Pinpoint the cell where the given text exists, returning its [X, Y] midpoint coordinate. 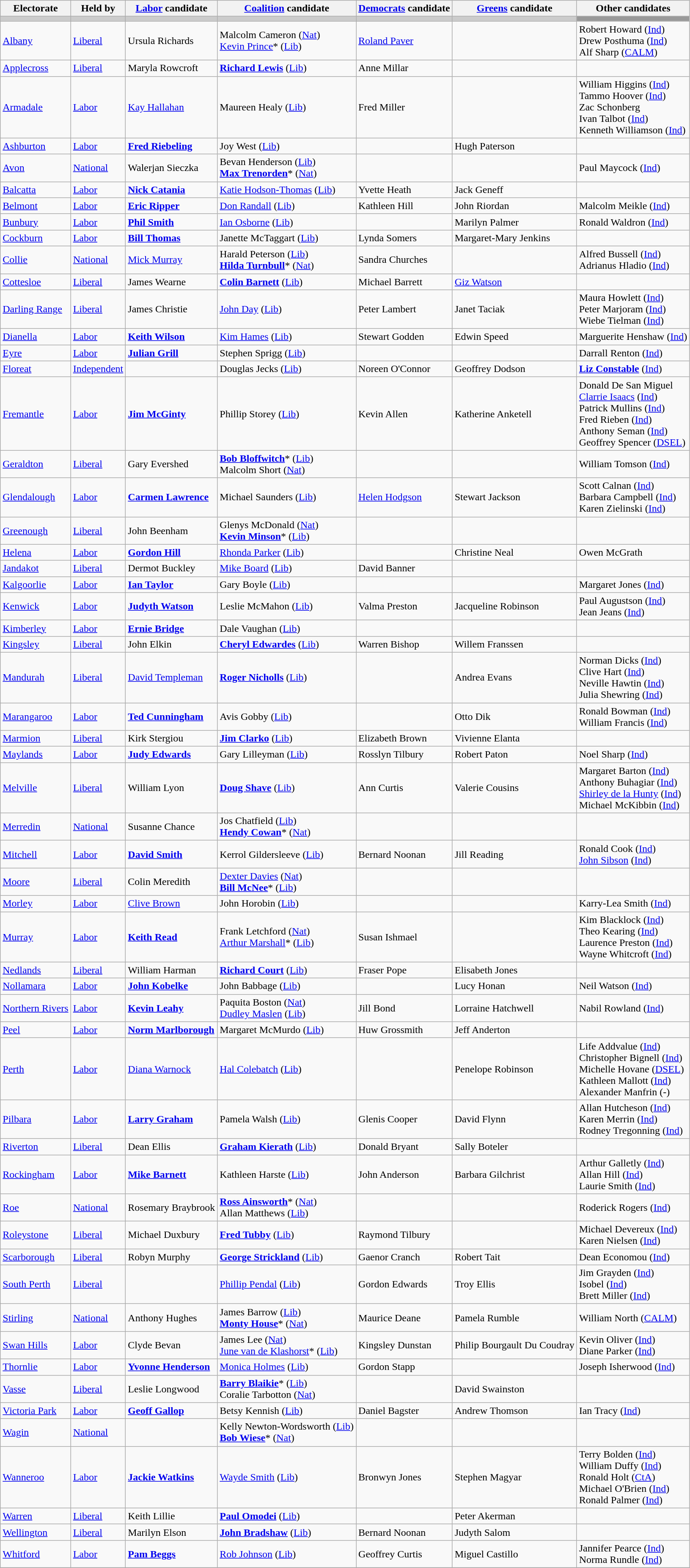
Andrew Thomson [514, 1411]
Anne Millar [404, 68]
Bob Bloffwitch* (Lib) Malcolm Short (Nat) [287, 464]
Sandra Churches [404, 260]
Stephen Magyar [514, 1477]
Mitchell [36, 854]
Robert Tait [514, 1257]
Margaret Jones (Ind) [633, 584]
Stirling [36, 1318]
Geoffrey Curtis [404, 1554]
Susanne Chance [172, 827]
Christine Neal [514, 552]
Robyn Murphy [172, 1257]
Jandakot [36, 568]
William North (CALM) [633, 1318]
Paul Augustson (Ind) Jean Jeans (Ind) [633, 606]
Diana Warnock [172, 1069]
Kingsley Dunstan [404, 1345]
Avis Gobby (Lib) [287, 716]
Darling Range [36, 309]
Roleystone [36, 1235]
Fred Tubby (Lib) [287, 1235]
Jim McGinty [172, 414]
Liz Constable (Ind) [633, 369]
Thornlie [36, 1367]
Clive Brown [172, 904]
Michael Duxbury [172, 1235]
Norm Marlborough [172, 1030]
Greens candidate [514, 8]
Lynda Somers [404, 238]
David Flynn [514, 1119]
Paul Omodei (Lib) [287, 1516]
David Swainston [514, 1389]
Michael Devereux (Ind) Karen Nielsen (Ind) [633, 1235]
Marilyn Palmer [514, 222]
Susan Ishmael [404, 937]
Margaret McMurdo (Lib) [287, 1030]
John Horobin (Lib) [287, 904]
Collie [36, 260]
Floreat [36, 369]
Albany [36, 41]
Peter Akerman [514, 1516]
Merredin [36, 827]
Fred Riebeling [172, 146]
James Lee (Nat) June van de Klashorst* (Lib) [287, 1345]
Doug Shave (Lib) [287, 788]
Lucy Honan [514, 986]
Glenys McDonald (Nat) Kevin Minson* (Lib) [287, 531]
Kirk Stergiou [172, 739]
Gary Boyle (Lib) [287, 584]
Applecross [36, 68]
William Harman [172, 970]
Philip Bourgault Du Coudray [514, 1345]
Victoria Park [36, 1411]
Swan Hills [36, 1345]
Graham Kierath (Lib) [287, 1146]
Noreen O'Connor [404, 369]
Belmont [36, 206]
Life Addvalue (Ind) Christopher Bignell (Ind) Michelle Hovane (DSEL) Kathleen Mallott (Ind) Alexander Manfrin (-) [633, 1069]
Bevan Henderson (Lib) Max Trenorden* (Nat) [287, 168]
Fremantle [36, 414]
Janette McTaggart (Lib) [287, 238]
Stewart Godden [404, 337]
Alfred Bussell (Ind) Adrianus Hladio (Ind) [633, 260]
Bunbury [36, 222]
Kingsley [36, 644]
Ian Taylor [172, 584]
Ann Curtis [404, 788]
Ian Tracy (Ind) [633, 1411]
Phillip Storey (Lib) [287, 414]
Jeff Anderton [514, 1030]
Betsy Kennish (Lib) [287, 1411]
Valerie Cousins [514, 788]
Valma Preston [404, 606]
Dexter Davies (Nat) Bill McNee* (Lib) [287, 882]
Other candidates [633, 8]
Ursula Richards [172, 41]
Paul Maycock (Ind) [633, 168]
Roderick Rogers (Ind) [633, 1208]
Kevin Leahy [172, 1008]
William Higgins (Ind) Tammo Hoover (Ind) Zac Schonberg Ivan Talbot (Ind) Kenneth Williamson (Ind) [633, 107]
Pamela Rumble [514, 1318]
Maurice Deane [404, 1318]
Jacqueline Robinson [514, 606]
Rockingham [36, 1174]
Katherine Anketell [514, 414]
John Riordan [514, 206]
Kenwick [36, 606]
Colin Meredith [172, 882]
Balcatta [36, 190]
Owen McGrath [633, 552]
Judyth Watson [172, 606]
Nedlands [36, 970]
Terry Bolden (Ind) William Duffy (Ind) Ronald Holt (CtA) Michael O'Brien (Ind) Ronald Palmer (Ind) [633, 1477]
Darrall Renton (Ind) [633, 353]
Marilyn Elson [172, 1532]
Gordon Hill [172, 552]
Leslie McMahon (Lib) [287, 606]
Northern Rivers [36, 1008]
Jim Grayden (Ind) Isobel (Ind) Brett Miller (Ind) [633, 1284]
Dermot Buckley [172, 568]
Vasse [36, 1389]
John Bradshaw (Lib) [287, 1532]
Jim Clarko (Lib) [287, 739]
Walerjan Sieczka [172, 168]
Gary Evershed [172, 464]
Labor candidate [172, 8]
Larry Graham [172, 1119]
Maylands [36, 755]
Hugh Paterson [514, 146]
Nick Catania [172, 190]
Dianella [36, 337]
Ronald Waldron (Ind) [633, 222]
Jannifer Pearce (Ind) Norma Rundle (Ind) [633, 1554]
Daniel Bagster [404, 1411]
John Day (Lib) [287, 309]
Monica Holmes (Lib) [287, 1367]
Anthony Hughes [172, 1318]
Donald De San Miguel Clarrie Isaacs (Ind) Patrick Mullins (Ind) Fred Rieben (Ind) Anthony Seman (Ind) Geoffrey Spencer (DSEL) [633, 414]
Glendalough [36, 497]
Maura Howlett (Ind) Peter Marjoram (Ind) Wiebe Tielman (Ind) [633, 309]
Malcolm Meikle (Ind) [633, 206]
Mike Barnett [172, 1174]
Rosslyn Tilbury [404, 755]
Marmion [36, 739]
Miguel Castillo [514, 1554]
John Anderson [404, 1174]
Elizabeth Brown [404, 739]
Wellington [36, 1532]
Warren Bishop [404, 644]
Warren [36, 1516]
James Wearne [172, 281]
Roland Paver [404, 41]
Ross Ainsworth* (Nat) Allan Matthews (Lib) [287, 1208]
Keith Lillie [172, 1516]
Frank Letchford (Nat) Arthur Marshall* (Lib) [287, 937]
Penelope Robinson [514, 1069]
Peter Lambert [404, 309]
Perth [36, 1069]
Keith Read [172, 937]
Lorraine Hatchwell [514, 1008]
Judy Edwards [172, 755]
Noel Sharp (Ind) [633, 755]
Cottesloe [36, 281]
Pam Beggs [172, 1554]
Giz Watson [514, 281]
Marangaroo [36, 716]
Electorate [36, 8]
Ashburton [36, 146]
Marguerite Henshaw (Ind) [633, 337]
Wanneroo [36, 1477]
Jill Reading [514, 854]
Kathleen Harste (Lib) [287, 1174]
David Smith [172, 854]
Rhonda Parker (Lib) [287, 552]
Moore [36, 882]
Jackie Watkins [172, 1477]
Don Randall (Lib) [287, 206]
South Perth [36, 1284]
Kevin Oliver (Ind) Diane Parker (Ind) [633, 1345]
Arthur Galletly (Ind) Allan Hill (Ind) Laurie Smith (Ind) [633, 1174]
Nollamara [36, 986]
Vivienne Elanta [514, 739]
Geoff Gallop [172, 1411]
Dale Vaughan (Lib) [287, 628]
Coalition candidate [287, 8]
Yvette Heath [404, 190]
Michael Barrett [404, 281]
John Beenham [172, 531]
Gaenor Cranch [404, 1257]
William Tomson (Ind) [633, 464]
Phillip Pendal (Lib) [287, 1284]
Scarborough [36, 1257]
Robert Paton [514, 755]
Richard Lewis (Lib) [287, 68]
Wagin [36, 1432]
Melville [36, 788]
Neil Watson (Ind) [633, 986]
Helen Hodgson [404, 497]
Katie Hodson-Thomas (Lib) [287, 190]
Malcolm Cameron (Nat) Kevin Prince* (Lib) [287, 41]
Edwin Speed [514, 337]
Dean Ellis [172, 1146]
David Templeman [172, 677]
Cheryl Edwardes (Lib) [287, 644]
Paquita Boston (Nat) Dudley Maslen (Lib) [287, 1008]
Hal Colebatch (Lib) [287, 1069]
Helena [36, 552]
Bronwyn Jones [404, 1477]
Yvonne Henderson [172, 1367]
Ernie Bridge [172, 628]
Greenough [36, 531]
Eric Ripper [172, 206]
Armadale [36, 107]
Riverton [36, 1146]
Michael Saunders (Lib) [287, 497]
Gary Lilleyman (Lib) [287, 755]
Independent [98, 369]
Geoffrey Dodson [514, 369]
Margaret Barton (Ind) Anthony Buhagiar (Ind) Shirley de la Hunty (Ind) Michael McKibbin (Ind) [633, 788]
Cockburn [36, 238]
Eyre [36, 353]
Troy Ellis [514, 1284]
Carmen Lawrence [172, 497]
Rob Johnson (Lib) [287, 1554]
William Lyon [172, 788]
Joseph Isherwood (Ind) [633, 1367]
Norman Dicks (Ind) Clive Hart (Ind) Neville Hawtin (Ind) Julia Shewring (Ind) [633, 677]
Kathleen Hill [404, 206]
Mandurah [36, 677]
Jill Bond [404, 1008]
John Babbage (Lib) [287, 986]
Raymond Tilbury [404, 1235]
Maryla Rowcroft [172, 68]
Rosemary Braybrook [172, 1208]
Gordon Edwards [404, 1284]
Julian Grill [172, 353]
Roger Nicholls (Lib) [287, 677]
Dean Economou (Ind) [633, 1257]
Richard Court (Lib) [287, 970]
John Kobelke [172, 986]
Douglas Jecks (Lib) [287, 369]
Kim Hames (Lib) [287, 337]
Kerrol Gildersleeve (Lib) [287, 854]
Ian Osborne (Lib) [287, 222]
Jack Geneff [514, 190]
John Elkin [172, 644]
Morley [36, 904]
David Banner [404, 568]
Maureen Healy (Lib) [287, 107]
Nabil Rowland (Ind) [633, 1008]
Kevin Allen [404, 414]
Whitford [36, 1554]
Scott Calnan (Ind) Barbara Campbell (Ind) Karen Zielinski (Ind) [633, 497]
Andrea Evans [514, 677]
Kimberley [36, 628]
Avon [36, 168]
Murray [36, 937]
Stephen Sprigg (Lib) [287, 353]
Bill Thomas [172, 238]
Joy West (Lib) [287, 146]
Roe [36, 1208]
Mike Board (Lib) [287, 568]
Margaret-Mary Jenkins [514, 238]
Ronald Bowman (Ind) William Francis (Ind) [633, 716]
Ronald Cook (Ind) John Sibson (Ind) [633, 854]
Sally Boteler [514, 1146]
Geraldton [36, 464]
Kelly Newton-Wordsworth (Lib) Bob Wiese* (Nat) [287, 1432]
Keith Wilson [172, 337]
Ted Cunningham [172, 716]
Clyde Bevan [172, 1345]
Otto Dik [514, 716]
Donald Bryant [404, 1146]
Barbara Gilchrist [514, 1174]
Allan Hutcheson (Ind) Karen Merrin (Ind) Rodney Tregonning (Ind) [633, 1119]
Held by [98, 8]
Kay Hallahan [172, 107]
Phil Smith [172, 222]
Leslie Longwood [172, 1389]
Wayde Smith (Lib) [287, 1477]
Kim Blacklock (Ind) Theo Kearing (Ind) Laurence Preston (Ind) Wayne Whitcroft (Ind) [633, 937]
Elisabeth Jones [514, 970]
James Christie [172, 309]
Democrats candidate [404, 8]
Karry-Lea Smith (Ind) [633, 904]
Willem Franssen [514, 644]
Colin Barnett (Lib) [287, 281]
Mick Murray [172, 260]
George Strickland (Lib) [287, 1257]
James Barrow (Lib) Monty House* (Nat) [287, 1318]
Glenis Cooper [404, 1119]
Harald Peterson (Lib) Hilda Turnbull* (Nat) [287, 260]
Peel [36, 1030]
Kalgoorlie [36, 584]
Robert Howard (Ind) Drew Posthuma (Ind) Alf Sharp (CALM) [633, 41]
Stewart Jackson [514, 497]
Gordon Stapp [404, 1367]
Barry Blaikie* (Lib) Coralie Tarbotton (Nat) [287, 1389]
Pamela Walsh (Lib) [287, 1119]
Pilbara [36, 1119]
Judyth Salom [514, 1532]
Fred Miller [404, 107]
Jos Chatfield (Lib) Hendy Cowan* (Nat) [287, 827]
Huw Grossmith [404, 1030]
Fraser Pope [404, 970]
Janet Taciak [514, 309]
